Search for the cell housing the specified text and yield its [x, y] center coordinate. 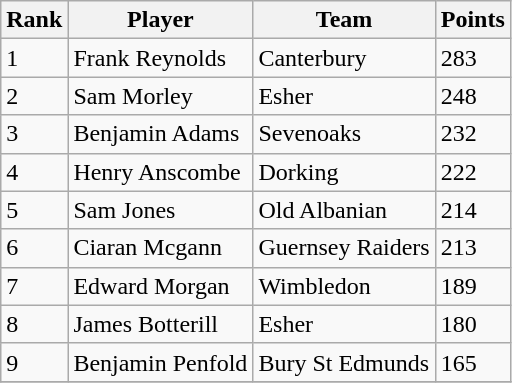
213 [472, 248]
6 [34, 248]
Sevenoaks [344, 134]
Edward Morgan [160, 286]
5 [34, 210]
Benjamin Penfold [160, 362]
3 [34, 134]
180 [472, 324]
283 [472, 58]
7 [34, 286]
Points [472, 20]
Guernsey Raiders [344, 248]
Team [344, 20]
232 [472, 134]
Henry Anscombe [160, 172]
Sam Morley [160, 96]
Frank Reynolds [160, 58]
Benjamin Adams [160, 134]
214 [472, 210]
9 [34, 362]
222 [472, 172]
189 [472, 286]
Rank [34, 20]
2 [34, 96]
Dorking [344, 172]
Bury St Edmunds [344, 362]
Wimbledon [344, 286]
8 [34, 324]
4 [34, 172]
Old Albanian [344, 210]
248 [472, 96]
James Botterill [160, 324]
1 [34, 58]
Sam Jones [160, 210]
Player [160, 20]
Canterbury [344, 58]
165 [472, 362]
Ciaran Mcgann [160, 248]
